Locate the cell with the specified text and output its [X, Y] center coordinate. 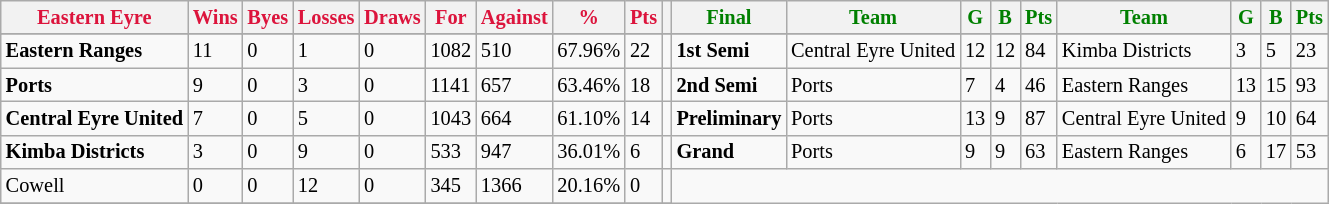
4 [1005, 85]
46 [1038, 85]
63 [1038, 152]
657 [514, 85]
Preliminary [730, 118]
1141 [451, 85]
510 [514, 51]
36.01% [590, 152]
61.10% [590, 118]
63.46% [590, 85]
345 [451, 186]
53 [1310, 152]
23 [1310, 51]
87 [1038, 118]
Grand [730, 152]
1082 [451, 51]
1 [326, 51]
1st Semi [730, 51]
% [590, 17]
947 [514, 152]
Losses [326, 17]
17 [1276, 152]
Eastern Eyre [94, 17]
1043 [451, 118]
15 [1276, 85]
18 [644, 85]
1366 [514, 186]
Final [730, 17]
For [451, 17]
64 [1310, 118]
Byes [268, 17]
93 [1310, 85]
664 [514, 118]
22 [644, 51]
20.16% [590, 186]
11 [216, 51]
14 [644, 118]
84 [1038, 51]
Cowell [94, 186]
Against [514, 17]
533 [451, 152]
2nd Semi [730, 85]
67.96% [590, 51]
Wins [216, 17]
10 [1276, 118]
Draws [392, 17]
